Determine the (X, Y) coordinate at the center of the cell enclosing the given text.  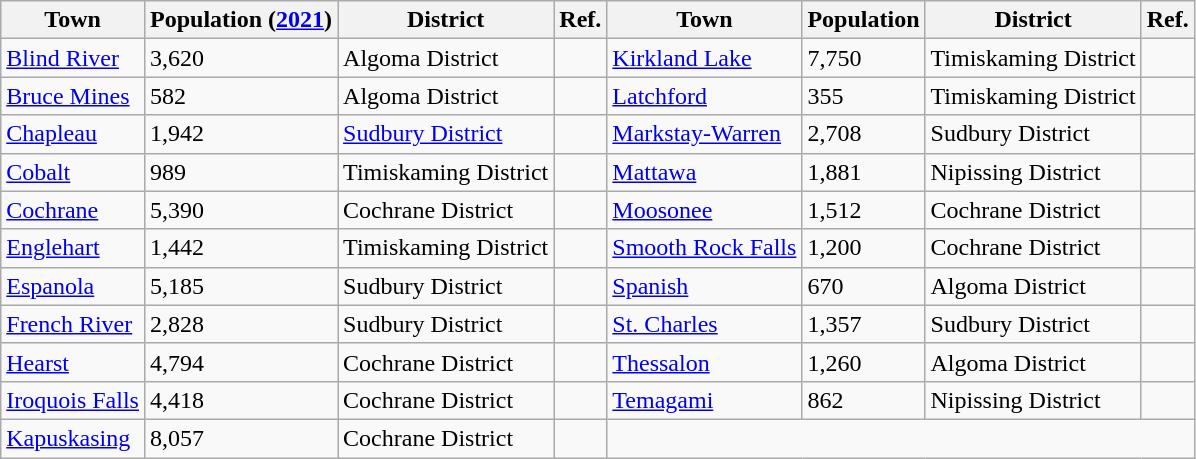
862 (864, 400)
Mattawa (704, 172)
Espanola (73, 286)
Kirkland Lake (704, 58)
French River (73, 324)
Latchford (704, 96)
5,390 (240, 210)
Blind River (73, 58)
Cochrane (73, 210)
2,828 (240, 324)
4,418 (240, 400)
Population (864, 20)
Population (2021) (240, 20)
Englehart (73, 248)
St. Charles (704, 324)
4,794 (240, 362)
1,442 (240, 248)
Chapleau (73, 134)
355 (864, 96)
Moosonee (704, 210)
Cobalt (73, 172)
5,185 (240, 286)
582 (240, 96)
3,620 (240, 58)
Kapuskasing (73, 438)
Bruce Mines (73, 96)
Spanish (704, 286)
1,260 (864, 362)
7,750 (864, 58)
Iroquois Falls (73, 400)
1,357 (864, 324)
Thessalon (704, 362)
1,881 (864, 172)
Hearst (73, 362)
Markstay-Warren (704, 134)
989 (240, 172)
1,200 (864, 248)
Smooth Rock Falls (704, 248)
1,942 (240, 134)
2,708 (864, 134)
670 (864, 286)
1,512 (864, 210)
Temagami (704, 400)
8,057 (240, 438)
